For the text-containing cell, return its midpoint in (X, Y) coordinate format. 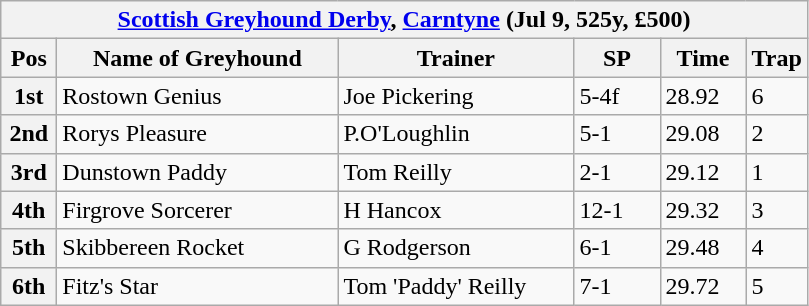
Skibbereen Rocket (198, 248)
H Hancox (456, 210)
29.08 (703, 134)
29.72 (703, 286)
5-1 (617, 134)
3rd (29, 172)
29.48 (703, 248)
5-4f (617, 96)
Trainer (456, 58)
Trap (776, 58)
6-1 (617, 248)
12-1 (617, 210)
5 (776, 286)
5th (29, 248)
3 (776, 210)
1 (776, 172)
1st (29, 96)
Time (703, 58)
28.92 (703, 96)
Dunstown Paddy (198, 172)
2 (776, 134)
6th (29, 286)
Firgrove Sorcerer (198, 210)
Joe Pickering (456, 96)
2-1 (617, 172)
SP (617, 58)
Fitz's Star (198, 286)
Pos (29, 58)
Rostown Genius (198, 96)
29.32 (703, 210)
Rorys Pleasure (198, 134)
Tom 'Paddy' Reilly (456, 286)
2nd (29, 134)
4 (776, 248)
P.O'Loughlin (456, 134)
Tom Reilly (456, 172)
7-1 (617, 286)
Name of Greyhound (198, 58)
6 (776, 96)
29.12 (703, 172)
Scottish Greyhound Derby, Carntyne (Jul 9, 525y, £500) (404, 20)
4th (29, 210)
G Rodgerson (456, 248)
